Provide the (x, y) coordinate of the cell's center where the given text is located.  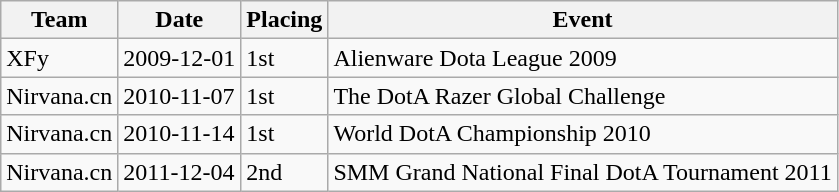
2010-11-14 (180, 134)
Event (582, 20)
2011-12-04 (180, 172)
SMM Grand National Final DotA Tournament 2011 (582, 172)
The DotA Razer Global Challenge (582, 96)
2009-12-01 (180, 58)
Alienware Dota League 2009 (582, 58)
XFy (60, 58)
World DotA Championship 2010 (582, 134)
2nd (284, 172)
Date (180, 20)
Team (60, 20)
Placing (284, 20)
2010-11-07 (180, 96)
